Pinpoint the cell where the given text exists, returning its (x, y) midpoint coordinate. 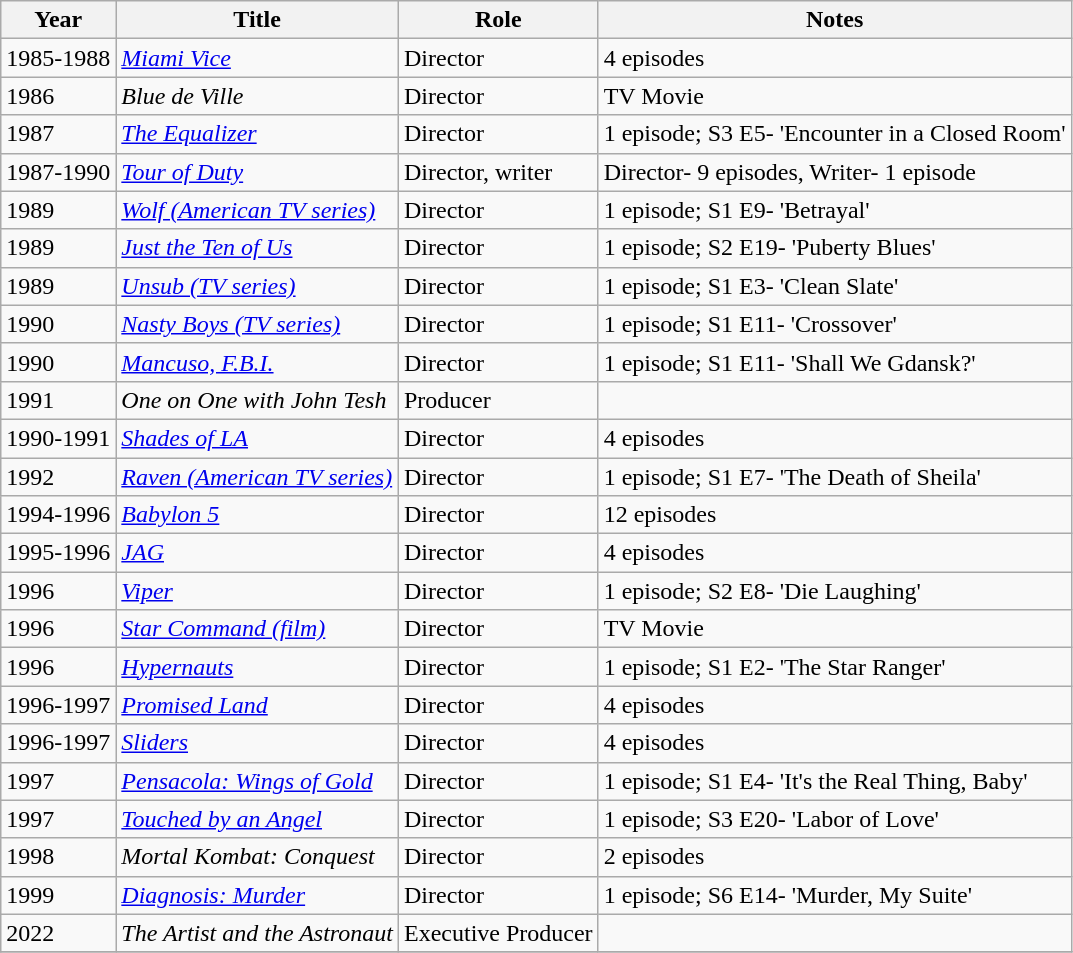
Star Command (film) (258, 629)
Pensacola: Wings of Gold (258, 781)
Producer (498, 400)
Notes (834, 20)
1 episode; S1 E3- 'Clean Slate' (834, 286)
Wolf (American TV series) (258, 210)
1994-1996 (58, 515)
1 episode; S1 E9- 'Betrayal' (834, 210)
1992 (58, 477)
Role (498, 20)
Director, writer (498, 172)
Nasty Boys (TV series) (258, 324)
The Artist and the Astronaut (258, 933)
Unsub (TV series) (258, 286)
2 episodes (834, 857)
Director- 9 episodes, Writer- 1 episode (834, 172)
1 episode; S3 E5- 'Encounter in a Closed Room' (834, 134)
1999 (58, 895)
Babylon 5 (258, 515)
Hypernauts (258, 667)
Touched by an Angel (258, 819)
1986 (58, 96)
1 episode; S1 E11- 'Crossover' (834, 324)
1990-1991 (58, 438)
1 episode; S2 E19- 'Puberty Blues' (834, 248)
Mancuso, F.B.I. (258, 362)
1 episode; S1 E11- 'Shall We Gdansk?' (834, 362)
1998 (58, 857)
Blue de Ville (258, 96)
1 episode; S3 E20- 'Labor of Love' (834, 819)
Year (58, 20)
1 episode; S6 E14- 'Murder, My Suite' (834, 895)
1991 (58, 400)
1 episode; S1 E2- 'The Star Ranger' (834, 667)
One on One with John Tesh (258, 400)
1985-1988 (58, 58)
Promised Land (258, 705)
The Equalizer (258, 134)
12 episodes (834, 515)
Shades of LA (258, 438)
Raven (American TV series) (258, 477)
Sliders (258, 743)
JAG (258, 553)
2022 (58, 933)
1987-1990 (58, 172)
1 episode; S1 E7- 'The Death of Sheila' (834, 477)
Just the Ten of Us (258, 248)
Mortal Kombat: Conquest (258, 857)
1 episode; S1 E4- 'It's the Real Thing, Baby' (834, 781)
Miami Vice (258, 58)
Viper (258, 591)
1995-1996 (58, 553)
Diagnosis: Murder (258, 895)
Executive Producer (498, 933)
1987 (58, 134)
Title (258, 20)
1 episode; S2 E8- 'Die Laughing' (834, 591)
Tour of Duty (258, 172)
